Capture the cell that displays the provided text and extract its (x, y) central coordinate. 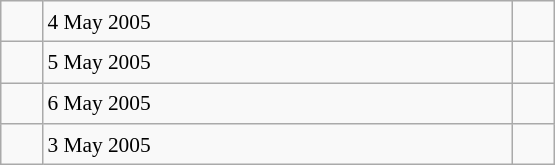
4 May 2005 (277, 22)
6 May 2005 (277, 104)
5 May 2005 (277, 62)
3 May 2005 (277, 144)
